Capture the cell that displays the provided text and extract its [x, y] central coordinate. 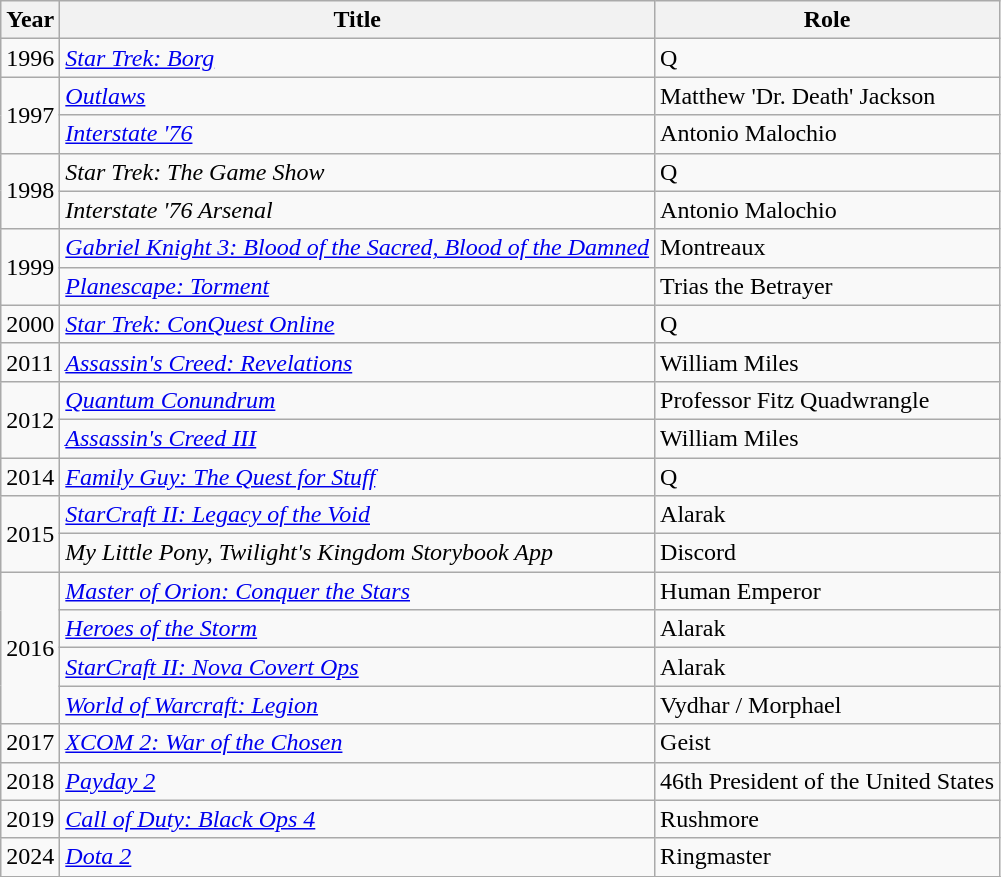
1996 [30, 58]
StarCraft II: Legacy of the Void [358, 515]
2024 [30, 857]
2014 [30, 477]
Interstate '76 Arsenal [358, 210]
Vydhar / Morphael [828, 705]
Planescape: Torment [358, 286]
Quantum Conundrum [358, 400]
Role [828, 20]
2012 [30, 419]
Dota 2 [358, 857]
Ringmaster [828, 857]
Heroes of the Storm [358, 629]
Star Trek: Borg [358, 58]
Geist [828, 743]
Rushmore [828, 819]
Interstate '76 [358, 134]
Discord [828, 553]
Family Guy: The Quest for Stuff [358, 477]
Matthew 'Dr. Death' Jackson [828, 96]
Outlaws [358, 96]
2019 [30, 819]
Professor Fitz Quadwrangle [828, 400]
Assassin's Creed: Revelations [358, 362]
Master of Orion: Conquer the Stars [358, 591]
Title [358, 20]
World of Warcraft: Legion [358, 705]
Assassin's Creed III [358, 438]
Call of Duty: Black Ops 4 [358, 819]
Trias the Betrayer [828, 286]
My Little Pony, Twilight's Kingdom Storybook App [358, 553]
46th President of the United States [828, 781]
2015 [30, 534]
2011 [30, 362]
2018 [30, 781]
Gabriel Knight 3: Blood of the Sacred, Blood of the Damned [358, 248]
1997 [30, 115]
Star Trek: ConQuest Online [358, 324]
2016 [30, 648]
Star Trek: The Game Show [358, 172]
Year [30, 20]
Payday 2 [358, 781]
2000 [30, 324]
Montreaux [828, 248]
StarCraft II: Nova Covert Ops [358, 667]
XCOM 2: War of the Chosen [358, 743]
2017 [30, 743]
Human Emperor [828, 591]
1999 [30, 267]
1998 [30, 191]
